Determine the (X, Y) coordinate at the center of the cell enclosing the given text.  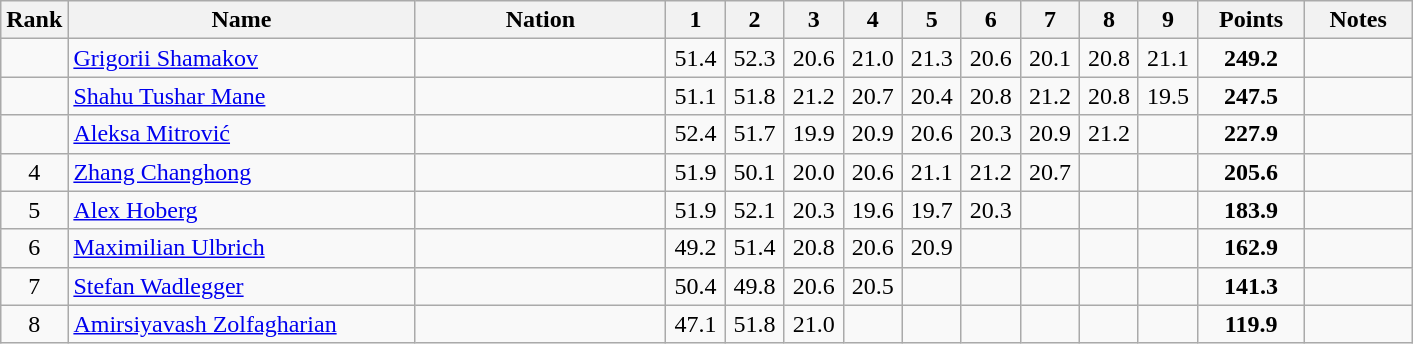
Aleksa Mitrović (242, 134)
Points (1252, 20)
19.9 (814, 134)
49.8 (754, 286)
9 (1168, 20)
51.7 (754, 134)
1 (696, 20)
205.6 (1252, 172)
20.1 (1050, 58)
141.3 (1252, 286)
19.6 (872, 210)
Nation (540, 20)
Notes (1358, 20)
162.9 (1252, 248)
51.1 (696, 96)
50.4 (696, 286)
21.3 (932, 58)
2 (754, 20)
Alex Hoberg (242, 210)
227.9 (1252, 134)
52.3 (754, 58)
Maximilian Ulbrich (242, 248)
Shahu Tushar Mane (242, 96)
Amirsiyavash Zolfagharian (242, 324)
119.9 (1252, 324)
47.1 (696, 324)
247.5 (1252, 96)
Stefan Wadlegger (242, 286)
Name (242, 20)
20.4 (932, 96)
183.9 (1252, 210)
49.2 (696, 248)
Rank (34, 20)
20.0 (814, 172)
50.1 (754, 172)
Grigorii Shamakov (242, 58)
52.1 (754, 210)
3 (814, 20)
52.4 (696, 134)
19.5 (1168, 96)
249.2 (1252, 58)
19.7 (932, 210)
20.5 (872, 286)
Zhang Changhong (242, 172)
